Output the (x, y) coordinate of the center of the cell containing the given text.  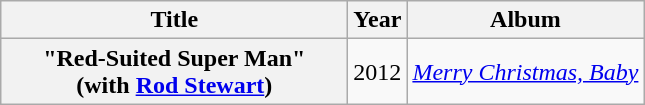
Title (174, 20)
Merry Christmas, Baby (526, 72)
"Red-Suited Super Man"(with Rod Stewart) (174, 72)
Album (526, 20)
2012 (378, 72)
Year (378, 20)
